From the cell containing the given text, extract its center point as (X, Y) coordinate. 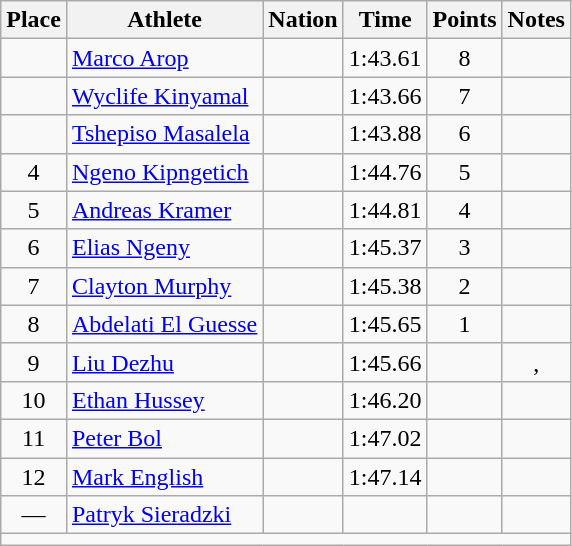
1:44.76 (385, 172)
, (536, 362)
11 (34, 438)
10 (34, 400)
Time (385, 20)
Place (34, 20)
Points (464, 20)
1:45.38 (385, 286)
3 (464, 248)
Nation (303, 20)
Abdelati El Guesse (164, 324)
Ngeno Kipngetich (164, 172)
1:45.37 (385, 248)
Wyclife Kinyamal (164, 96)
1:44.81 (385, 210)
Tshepiso Masalela (164, 134)
1 (464, 324)
1:47.02 (385, 438)
12 (34, 477)
1:43.88 (385, 134)
2 (464, 286)
Marco Arop (164, 58)
— (34, 515)
Clayton Murphy (164, 286)
1:43.61 (385, 58)
Ethan Hussey (164, 400)
Mark English (164, 477)
Notes (536, 20)
1:46.20 (385, 400)
Elias Ngeny (164, 248)
Andreas Kramer (164, 210)
Athlete (164, 20)
Liu Dezhu (164, 362)
1:45.66 (385, 362)
1:45.65 (385, 324)
Patryk Sieradzki (164, 515)
1:43.66 (385, 96)
1:47.14 (385, 477)
Peter Bol (164, 438)
9 (34, 362)
